From the cell containing the given text, extract its center point as (X, Y) coordinate. 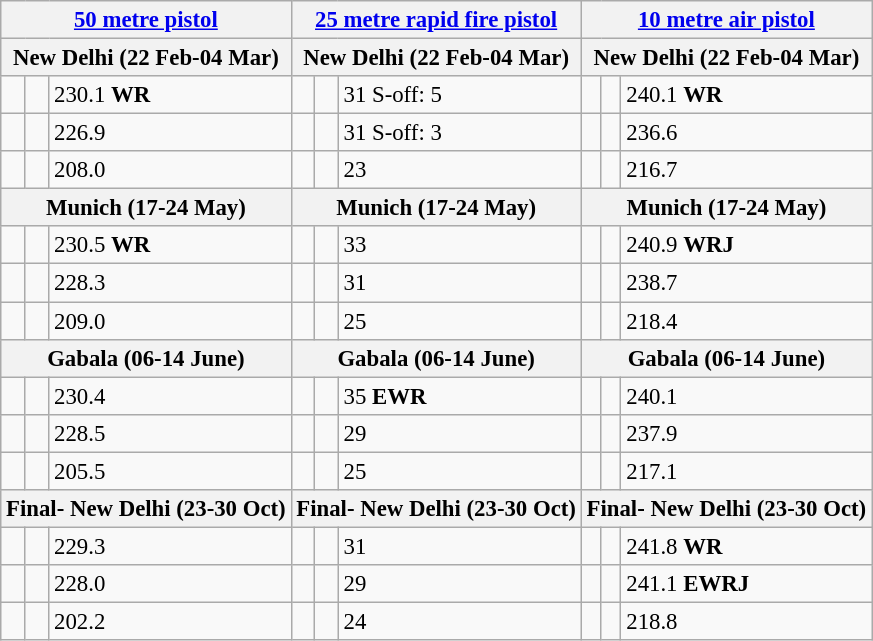
35 EWR (460, 396)
31 S-off: 5 (460, 95)
228.0 (170, 584)
25 metre rapid fire pistol (436, 20)
218.4 (746, 321)
33 (460, 245)
238.7 (746, 283)
218.8 (746, 621)
202.2 (170, 621)
240.9 WRJ (746, 245)
228.5 (170, 433)
237.9 (746, 433)
229.3 (170, 546)
209.0 (170, 321)
216.7 (746, 170)
230.1 WR (170, 95)
31 S-off: 3 (460, 133)
10 metre air pistol (726, 20)
236.6 (746, 133)
240.1 (746, 396)
240.1 WR (746, 95)
226.9 (170, 133)
241.8 WR (746, 546)
23 (460, 170)
24 (460, 621)
208.0 (170, 170)
230.4 (170, 396)
228.3 (170, 283)
230.5 WR (170, 245)
50 metre pistol (146, 20)
241.1 EWRJ (746, 584)
205.5 (170, 471)
217.1 (746, 471)
